From the cell containing the given text, extract its center point as (x, y) coordinate. 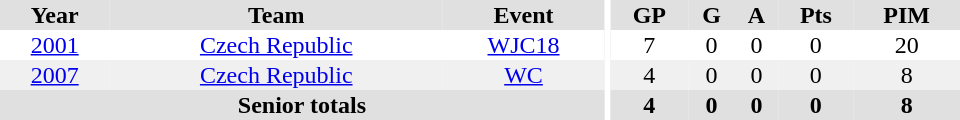
Year (54, 15)
WJC18 (524, 45)
A (757, 15)
2001 (54, 45)
Event (524, 15)
GP (649, 15)
WC (524, 75)
7 (649, 45)
2007 (54, 75)
Team (276, 15)
PIM (906, 15)
Senior totals (302, 105)
20 (906, 45)
Pts (816, 15)
G (711, 15)
